Find where the given text appears and provide that cell's center as [x, y] coordinate. 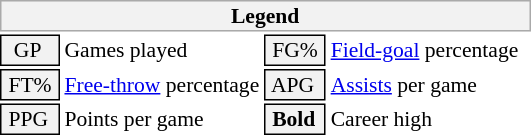
Legend [265, 16]
FG% [295, 50]
Field-goal percentage [430, 50]
APG [295, 85]
GP [30, 50]
Games played [162, 50]
Assists per game [430, 85]
FT% [30, 85]
Free-throw percentage [162, 85]
